Scan for the cell matching the given text and deliver its [X, Y] coordinate at center. 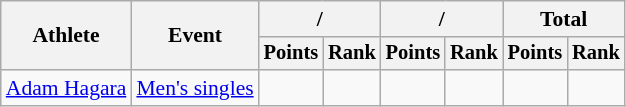
Total [564, 19]
Men's singles [194, 88]
Adam Hagara [66, 88]
Athlete [66, 36]
Event [194, 36]
